Pinpoint the cell where the given text exists, returning its (X, Y) midpoint coordinate. 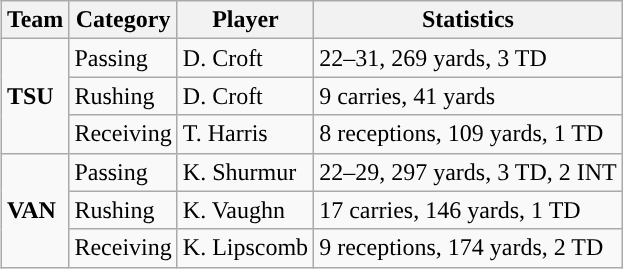
22–31, 269 yards, 3 TD (468, 58)
8 receptions, 109 yards, 1 TD (468, 134)
K. Shurmur (245, 172)
K. Lipscomb (245, 248)
Team (35, 20)
Player (245, 20)
T. Harris (245, 134)
Category (123, 20)
VAN (35, 210)
Statistics (468, 20)
TSU (35, 96)
K. Vaughn (245, 210)
9 receptions, 174 yards, 2 TD (468, 248)
22–29, 297 yards, 3 TD, 2 INT (468, 172)
9 carries, 41 yards (468, 96)
17 carries, 146 yards, 1 TD (468, 210)
